From the cell containing the given text, extract its center point as [x, y] coordinate. 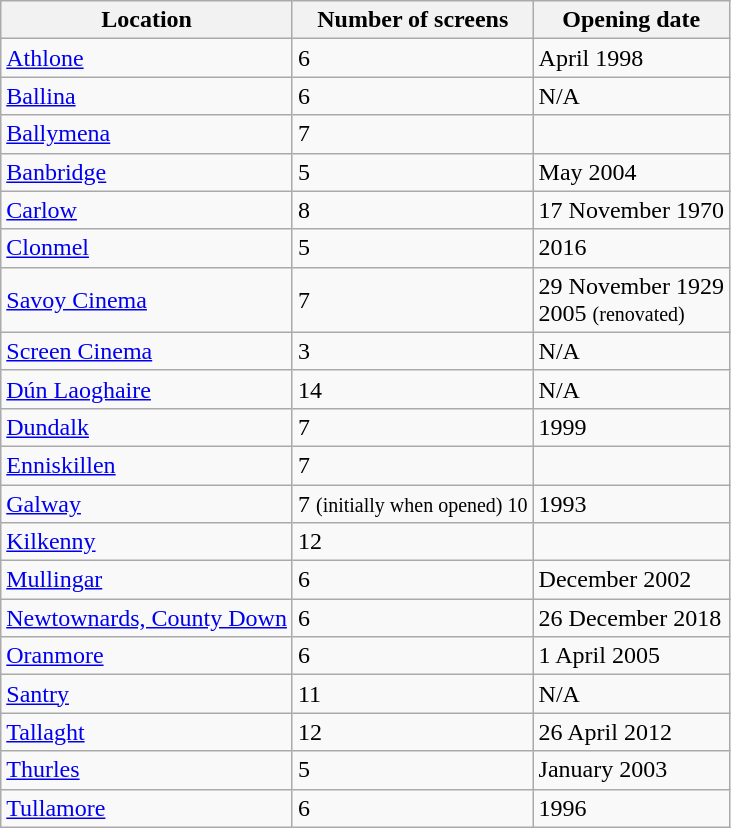
Screen Cinema [147, 351]
1 April 2005 [631, 656]
Galway [147, 503]
Opening date [631, 20]
Ballymena [147, 134]
Location [147, 20]
Tullamore [147, 808]
Tallaght [147, 732]
Dundalk [147, 427]
3 [412, 351]
Number of screens [412, 20]
December 2002 [631, 580]
1996 [631, 808]
1999 [631, 427]
2016 [631, 248]
Carlow [147, 210]
Enniskillen [147, 465]
April 1998 [631, 58]
Clonmel [147, 248]
Mullingar [147, 580]
Kilkenny [147, 542]
7 (initially when opened) 10 [412, 503]
Newtownards, County Down [147, 618]
Ballina [147, 96]
Savoy Cinema [147, 300]
Santry [147, 694]
1993 [631, 503]
29 November 19292005 (renovated) [631, 300]
Thurles [147, 770]
11 [412, 694]
January 2003 [631, 770]
Banbridge [147, 172]
Athlone [147, 58]
8 [412, 210]
May 2004 [631, 172]
14 [412, 389]
17 November 1970 [631, 210]
26 December 2018 [631, 618]
Dún Laoghaire [147, 389]
26 April 2012 [631, 732]
Oranmore [147, 656]
